Pinpoint the cell where the given text exists, returning its (X, Y) midpoint coordinate. 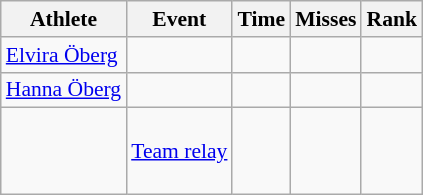
Team relay (179, 152)
Elvira Öberg (64, 55)
Misses (326, 19)
Athlete (64, 19)
Time (261, 19)
Event (179, 19)
Rank (392, 19)
Hanna Öberg (64, 90)
